Capture the cell that displays the provided text and extract its (x, y) central coordinate. 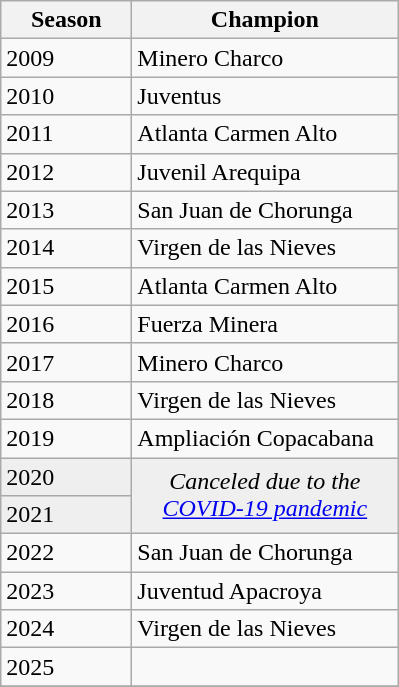
2009 (66, 58)
2020 (66, 477)
Juvenil Arequipa (265, 172)
2025 (66, 667)
2011 (66, 134)
2012 (66, 172)
2015 (66, 286)
2021 (66, 515)
2016 (66, 324)
2018 (66, 400)
Fuerza Minera (265, 324)
2022 (66, 553)
Season (66, 20)
Champion (265, 20)
2013 (66, 210)
Juventud Apacroya (265, 591)
Juventus (265, 96)
2010 (66, 96)
2017 (66, 362)
2024 (66, 629)
Canceled due to the COVID-19 pandemic (265, 496)
2019 (66, 438)
2023 (66, 591)
Ampliación Copacabana (265, 438)
2014 (66, 248)
